Detect which cell encompasses the target text, then output its (x, y) center coordinate. 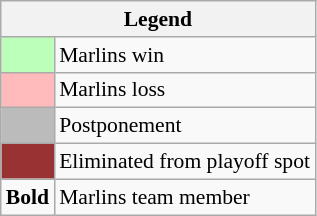
Postponement (184, 126)
Legend (158, 19)
Bold (28, 197)
Eliminated from playoff spot (184, 162)
Marlins win (184, 55)
Marlins team member (184, 197)
Marlins loss (184, 90)
